Detect which cell encompasses the target text, then output its (x, y) center coordinate. 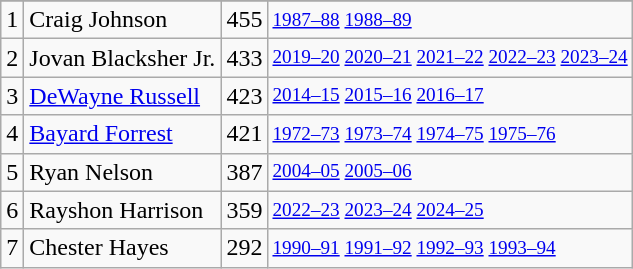
359 (244, 210)
421 (244, 134)
Bayard Forrest (122, 134)
4 (12, 134)
6 (12, 210)
2004–05 2005–06 (450, 172)
433 (244, 58)
Ryan Nelson (122, 172)
Jovan Blacksher Jr. (122, 58)
1 (12, 20)
3 (12, 96)
Chester Hayes (122, 248)
Rayshon Harrison (122, 210)
2022–23 2023–24 2024–25 (450, 210)
2014–15 2015–16 2016–17 (450, 96)
Craig Johnson (122, 20)
5 (12, 172)
387 (244, 172)
7 (12, 248)
423 (244, 96)
292 (244, 248)
2019–20 2020–21 2021–22 2022–23 2023–24 (450, 58)
1972–73 1973–74 1974–75 1975–76 (450, 134)
1987–88 1988–89 (450, 20)
2 (12, 58)
455 (244, 20)
1990–91 1991–92 1992–93 1993–94 (450, 248)
DeWayne Russell (122, 96)
